Return the [x, y] coordinate for the center point of the cell that contains the specified text.  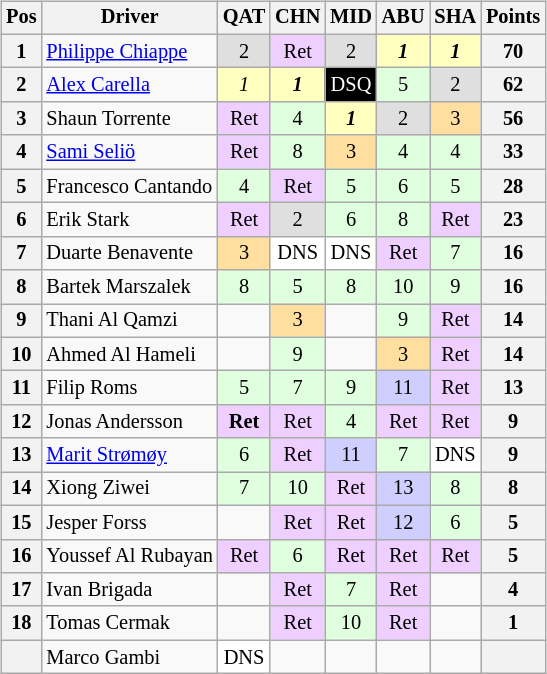
CHN [298, 18]
62 [513, 85]
ABU [404, 18]
Jesper Forss [129, 522]
Sami Seliö [129, 152]
Bartek Marszalek [129, 287]
33 [513, 152]
Youssef Al Rubayan [129, 556]
MID [351, 18]
Duarte Benavente [129, 253]
Marit Strømøy [129, 455]
Shaun Torrente [129, 119]
Ivan Brigada [129, 590]
15 [21, 522]
28 [513, 186]
Philippe Chiappe [129, 51]
Ahmed Al Hameli [129, 354]
Points [513, 18]
Xiong Ziwei [129, 489]
18 [21, 623]
DSQ [351, 85]
Jonas Andersson [129, 422]
Pos [21, 18]
Filip Roms [129, 388]
17 [21, 590]
Alex Carella [129, 85]
Tomas Cermak [129, 623]
Driver [129, 18]
Francesco Cantando [129, 186]
Thani Al Qamzi [129, 321]
Erik Stark [129, 220]
QAT [244, 18]
SHA [456, 18]
Marco Gambi [129, 657]
70 [513, 51]
56 [513, 119]
23 [513, 220]
